Extract the (x, y) coordinate from the center of the cell holding the provided text.  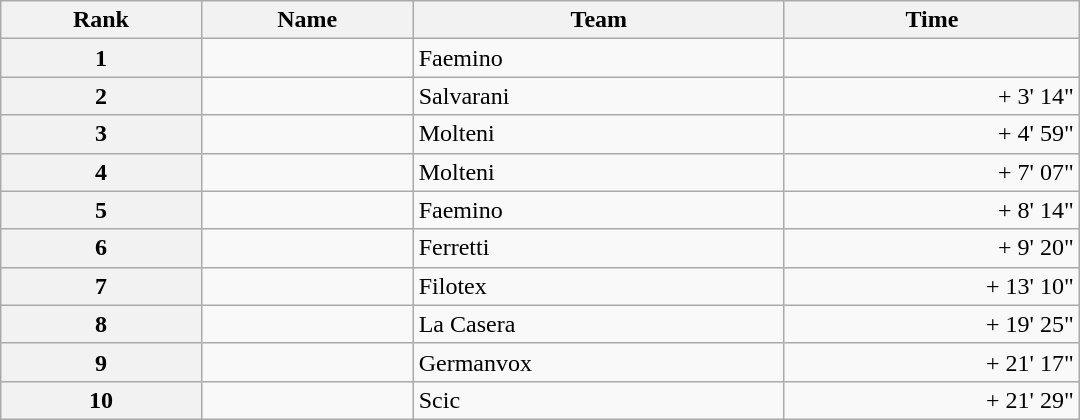
Name (307, 20)
3 (101, 134)
+ 9' 20" (932, 248)
La Casera (598, 324)
4 (101, 172)
Team (598, 20)
Time (932, 20)
Rank (101, 20)
+ 4' 59" (932, 134)
1 (101, 58)
Scic (598, 400)
Ferretti (598, 248)
Germanvox (598, 362)
+ 3' 14" (932, 96)
+ 8' 14" (932, 210)
9 (101, 362)
+ 21' 17" (932, 362)
+ 19' 25" (932, 324)
2 (101, 96)
6 (101, 248)
5 (101, 210)
Filotex (598, 286)
10 (101, 400)
8 (101, 324)
+ 21' 29" (932, 400)
+ 13' 10" (932, 286)
7 (101, 286)
+ 7' 07" (932, 172)
Salvarani (598, 96)
